Locate the cell with the specified text and output its (x, y) center coordinate. 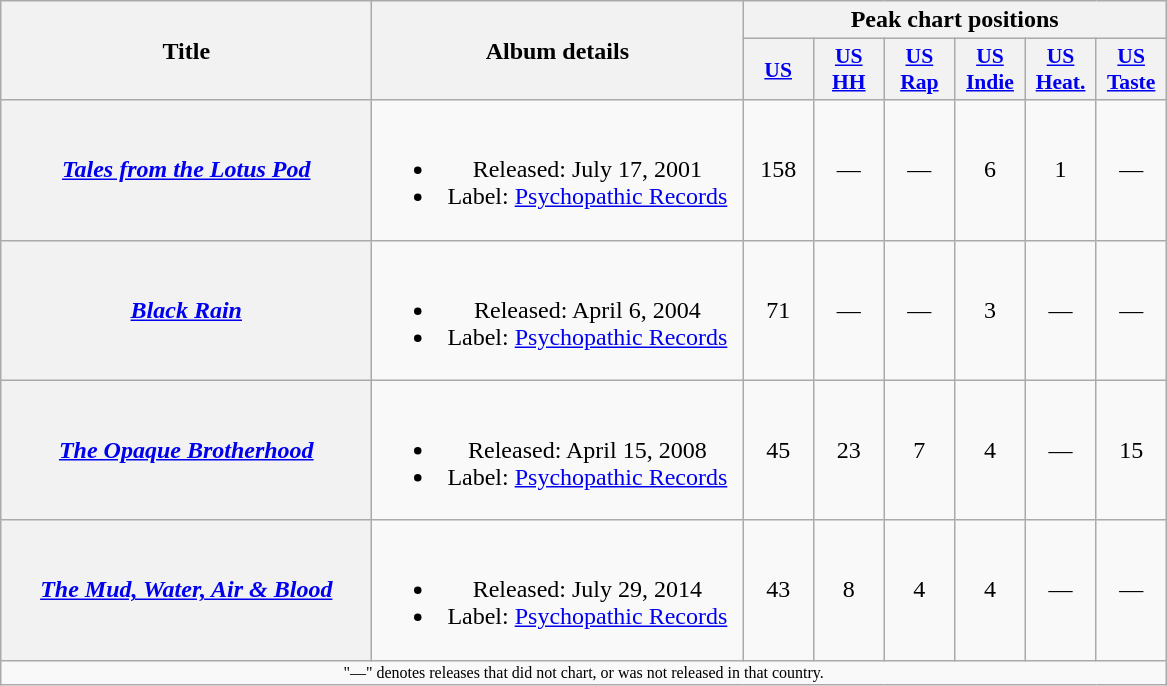
US Taste (1132, 70)
Released: July 17, 2001Label: Psychopathic Records (558, 170)
US HH (848, 70)
Title (186, 50)
US Heat. (1060, 70)
US (778, 70)
The Opaque Brotherhood (186, 450)
US Rap (920, 70)
158 (778, 170)
Peak chart positions (955, 20)
Released: July 29, 2014Label: Psychopathic Records (558, 590)
Released: April 6, 2004Label: Psychopathic Records (558, 310)
The Mud, Water, Air & Blood (186, 590)
3 (990, 310)
Tales from the Lotus Pod (186, 170)
Album details (558, 50)
Black Rain (186, 310)
Released: April 15, 2008Label: Psychopathic Records (558, 450)
7 (920, 450)
71 (778, 310)
1 (1060, 170)
"—" denotes releases that did not chart, or was not released in that country. (584, 672)
15 (1132, 450)
8 (848, 590)
23 (848, 450)
45 (778, 450)
US Indie (990, 70)
43 (778, 590)
6 (990, 170)
